Pinpoint the cell where the given text exists, returning its (X, Y) midpoint coordinate. 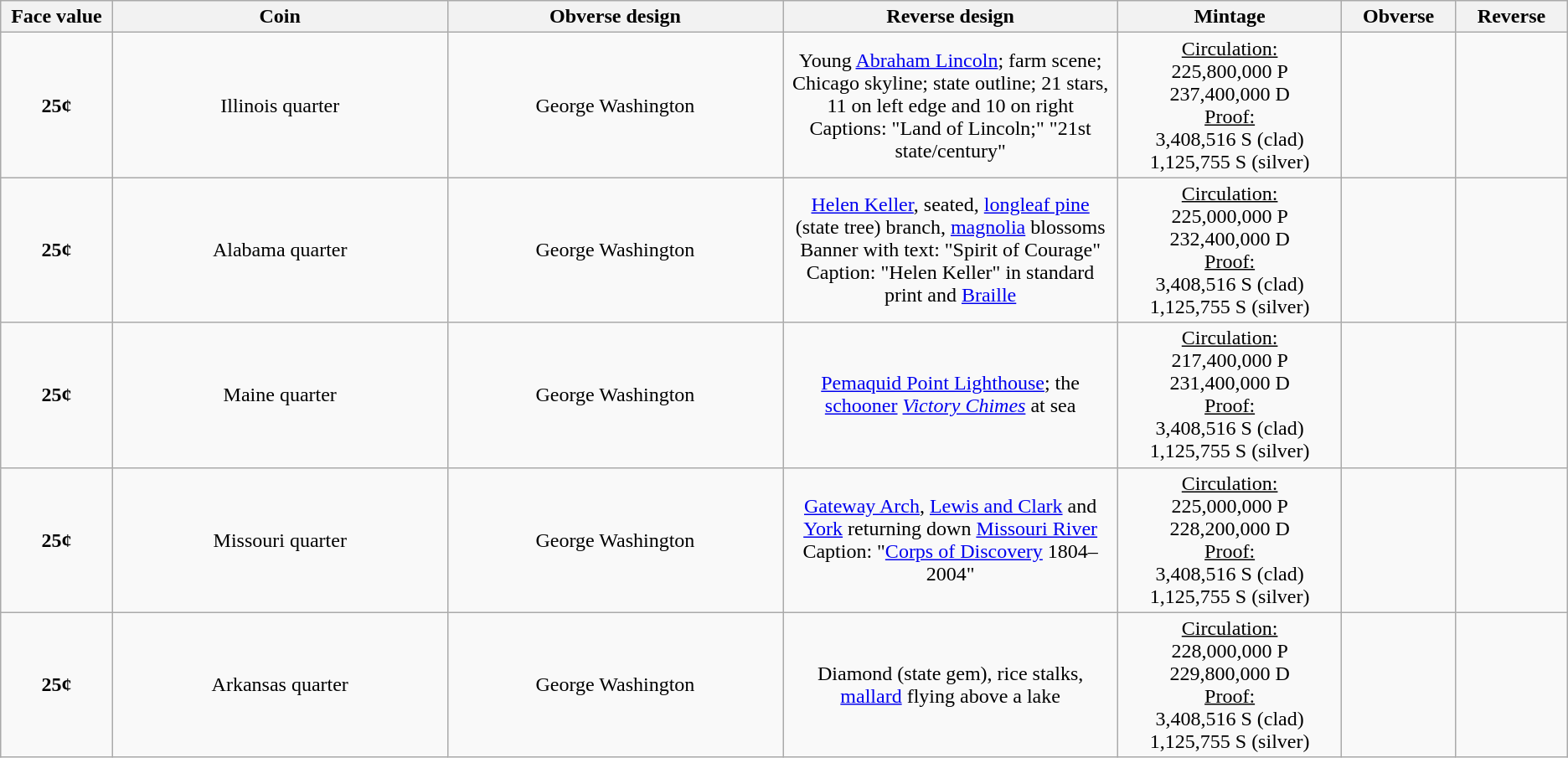
Circulation:225,000,000 P232,400,000 DProof:3,408,516 S (clad)1,125,755 S (silver) (1230, 250)
Coin (280, 17)
Circulation:228,000,000 P229,800,000 DProof:3,408,516 S (clad)1,125,755 S (silver) (1230, 685)
Reverse design (951, 17)
Pemaquid Point Lighthouse; the schooner Victory Chimes at sea (951, 395)
Maine quarter (280, 395)
Circulation:217,400,000 P231,400,000 DProof:3,408,516 S (clad)1,125,755 S (silver) (1230, 395)
Obverse design (615, 17)
Obverse (1399, 17)
Missouri quarter (280, 539)
Mintage (1230, 17)
Alabama quarter (280, 250)
Reverse (1512, 17)
Circulation:225,000,000 P228,200,000 DProof:3,408,516 S (clad)1,125,755 S (silver) (1230, 539)
Diamond (state gem), rice stalks, mallard flying above a lake (951, 685)
Illinois quarter (280, 106)
Arkansas quarter (280, 685)
Circulation:225,800,000 P237,400,000 DProof:3,408,516 S (clad)1,125,755 S (silver) (1230, 106)
Gateway Arch, Lewis and Clark and York returning down Missouri RiverCaption: "Corps of Discovery 1804–2004" (951, 539)
Face value (57, 17)
